Return (X, Y) of the center of cell containing provided text 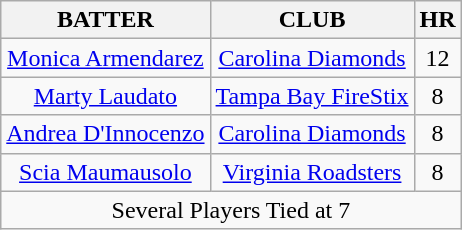
Several Players Tied at 7 (231, 210)
Scia Maumausolo (106, 172)
CLUB (312, 20)
Andrea D'Innocenzo (106, 134)
Monica Armendarez (106, 58)
BATTER (106, 20)
Marty Laudato (106, 96)
Virginia Roadsters (312, 172)
Tampa Bay FireStix (312, 96)
12 (438, 58)
HR (438, 20)
